Provide the (X, Y) coordinate of the cell's center where the given text is located.  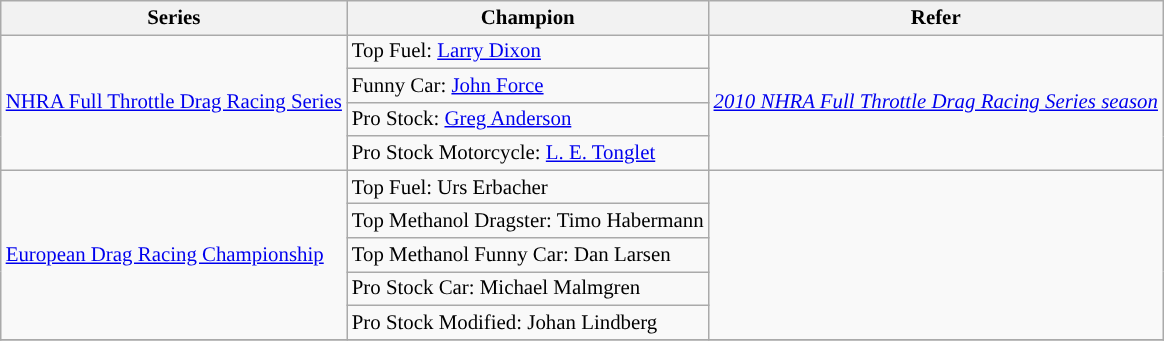
Top Methanol Dragster: Timo Habermann (528, 221)
Pro Stock Car: Michael Malmgren (528, 288)
NHRA Full Throttle Drag Racing Series (174, 102)
Funny Car: John Force (528, 85)
Refer (936, 18)
Pro Stock Modified: Johan Lindberg (528, 322)
Top Fuel: Larry Dixon (528, 51)
Champion (528, 18)
Series (174, 18)
Pro Stock: Greg Anderson (528, 119)
Top Fuel: Urs Erbacher (528, 187)
European Drag Racing Championship (174, 254)
Pro Stock Motorcycle: L. E. Tonglet (528, 153)
Top Methanol Funny Car: Dan Larsen (528, 255)
2010 NHRA Full Throttle Drag Racing Series season (936, 102)
